Detect which cell encompasses the target text, then output its (x, y) center coordinate. 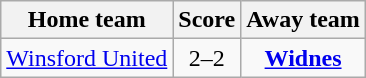
Widnes (304, 58)
Score (207, 20)
Away team (304, 20)
Winsford United (87, 58)
2–2 (207, 58)
Home team (87, 20)
